Pinpoint the cell where the given text exists, returning its [X, Y] midpoint coordinate. 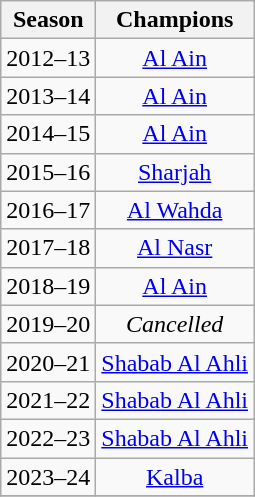
Al Nasr [175, 248]
Al Wahda [175, 210]
2013–14 [48, 96]
Sharjah [175, 172]
2019–20 [48, 324]
2023–24 [48, 477]
2021–22 [48, 400]
2017–18 [48, 248]
Champions [175, 20]
2014–15 [48, 134]
Cancelled [175, 324]
2016–17 [48, 210]
2012–13 [48, 58]
2018–19 [48, 286]
Kalba [175, 477]
2020–21 [48, 362]
2015–16 [48, 172]
Season [48, 20]
2022–23 [48, 438]
